Capture the cell that displays the provided text and extract its [x, y] central coordinate. 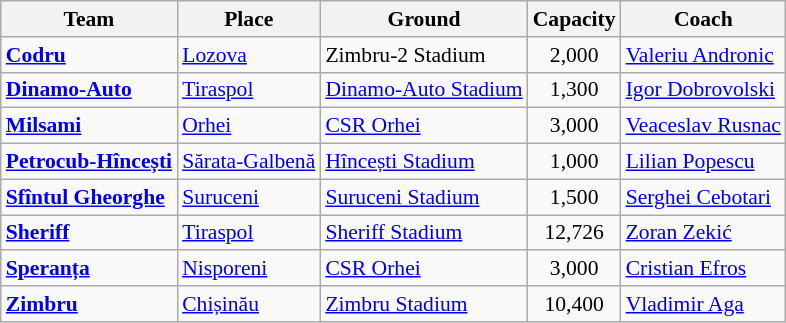
Dinamo-Auto Stadium [424, 90]
Serghei Cebotari [704, 197]
2,000 [574, 55]
Suruceni [248, 197]
1,300 [574, 90]
Speranța [89, 269]
Sheriff Stadium [424, 233]
Nisporeni [248, 269]
Coach [704, 19]
10,400 [574, 304]
Place [248, 19]
Hîncești Stadium [424, 162]
Team [89, 19]
Veaceslav Rusnac [704, 126]
Milsami [89, 126]
Zimbru Stadium [424, 304]
Sărata-Galbenă [248, 162]
Lilian Popescu [704, 162]
Suruceni Stadium [424, 197]
Zoran Zekić [704, 233]
Zimbru [89, 304]
Cristian Efros [704, 269]
1,500 [574, 197]
1,000 [574, 162]
Valeriu Andronic [704, 55]
12,726 [574, 233]
Igor Dobrovolski [704, 90]
Zimbru-2 Stadium [424, 55]
Vladimir Aga [704, 304]
Chișinău [248, 304]
Sheriff [89, 233]
Capacity [574, 19]
Sfîntul Gheorghe [89, 197]
Orhei [248, 126]
Codru [89, 55]
Petrocub-Hîncești [89, 162]
Ground [424, 19]
Lozova [248, 55]
Dinamo-Auto [89, 90]
